Detect which cell encompasses the target text, then output its [x, y] center coordinate. 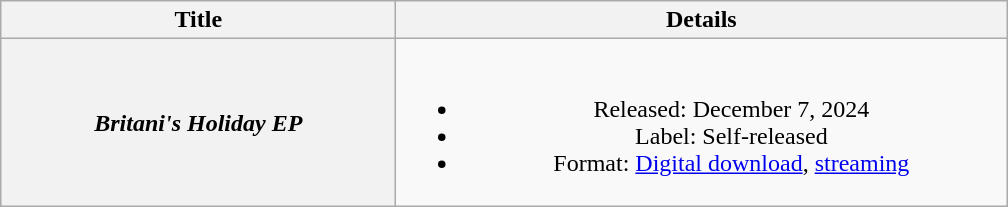
Released: December 7, 2024Label: Self-releasedFormat: Digital download, streaming [702, 122]
Britani's Holiday EP [198, 122]
Details [702, 20]
Title [198, 20]
